For the text-containing cell, return its midpoint in [X, Y] coordinate format. 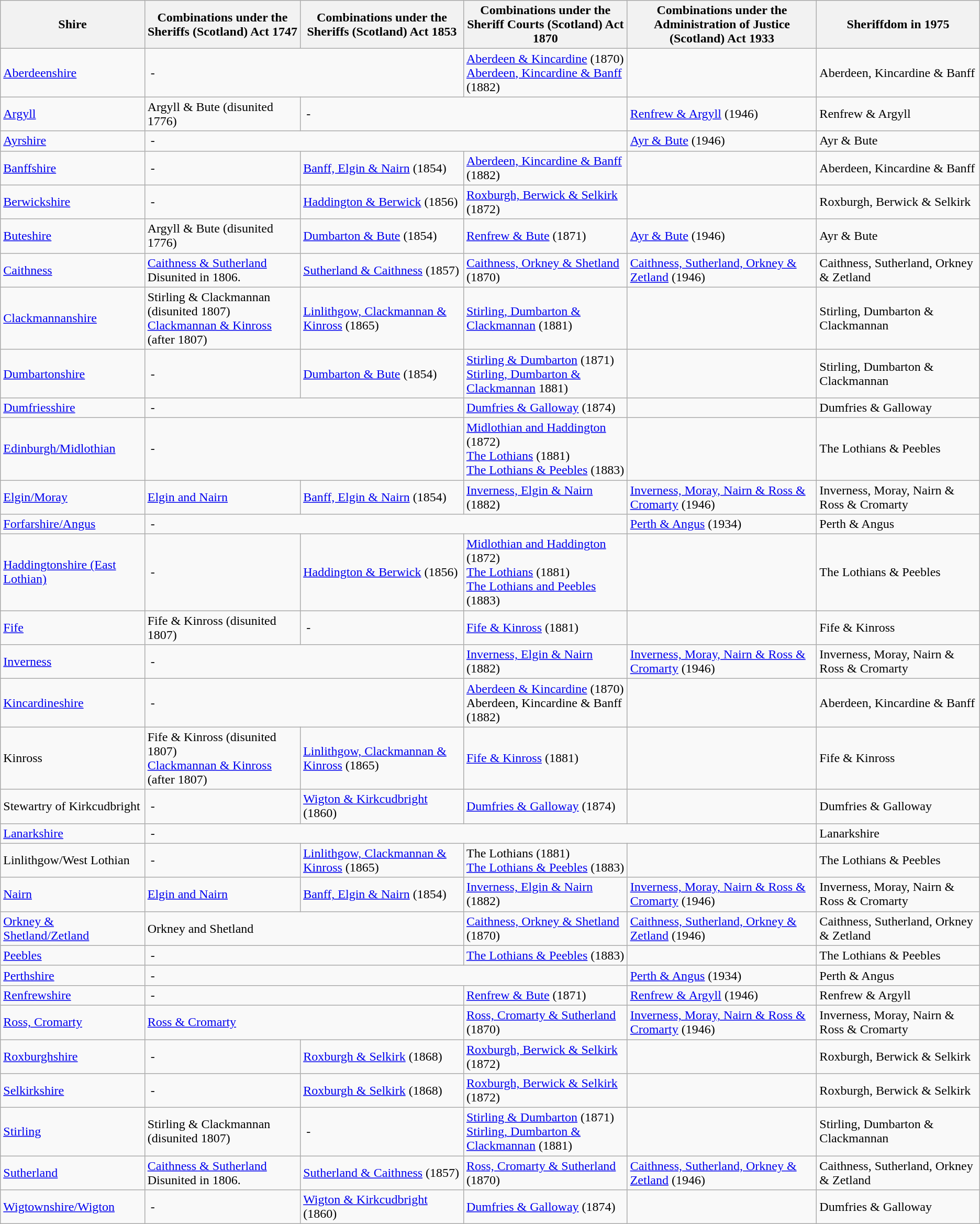
Edinburgh/Midlothian [72, 448]
Stirling & Dumbarton (1871)Stirling, Dumbarton & Clackmannan (1881) [545, 1132]
Roxburghshire [72, 1056]
Forfarshire/Angus [72, 524]
Caithness [72, 270]
Midlothian and Haddington (1872)The Lothians (1881)The Lothians & Peebles (1883) [545, 448]
Stirling [72, 1132]
Dumfriesshire [72, 407]
Fife [72, 627]
Haddingtonshire (East Lothian) [72, 572]
Peebles [72, 955]
Stirling & Clackmannan (disunited 1807) [222, 1132]
The Lothians (1881)The Lothians & Peebles (1883) [545, 860]
Fife & Kinross (disunited 1807)Clackmannan & Kinross (after 1807) [222, 758]
Combinations under theAdministration of Justice (Scotland) Act 1933 [722, 25]
Wigtownshire/Wigton [72, 1207]
Selkirkshire [72, 1090]
The Lothians & Peebles (1883) [545, 955]
Stirling, Dumbarton & Clackmannan (1881) [545, 318]
Berwickshire [72, 202]
Buteshire [72, 236]
Fife & Kinross (disunited 1807) [222, 627]
Aberdeen & Kincardine (1870) Aberdeen, Kincardine & Banff (1882) [545, 703]
Inverness [72, 662]
Renfrewshire [72, 995]
Kinross [72, 758]
Sheriffdom in 1975 [898, 25]
Clackmannanshire [72, 318]
Stewartry of Kirkcudbright [72, 807]
Nairn [72, 895]
Banffshire [72, 168]
Linlithgow/West Lothian [72, 860]
Combinations under theSheriff Courts (Scotland) Act 1870 [545, 25]
Argyll [72, 114]
Ross & Cromarty [304, 1022]
Ayrshire [72, 141]
Sutherland [72, 1173]
Combinations under theSheriffs (Scotland) Act 1747 [222, 25]
Kincardineshire [72, 703]
Aberdeen & Kincardine (1870)Aberdeen, Kincardine & Banff (1882) [545, 73]
Elgin/Moray [72, 497]
Orkney and Shetland [304, 928]
Midlothian and Haddington (1872)The Lothians (1881)The Lothians and Peebles (1883) [545, 572]
Perthshire [72, 975]
Aberdeen, Kincardine & Banff (1882) [545, 168]
Stirling & Clackmannan (disunited 1807)Clackmannan & Kinross (after 1807) [222, 318]
Combinations under theSheriffs (Scotland) Act 1853 [382, 25]
Shire [72, 25]
Dumbartonshire [72, 373]
Stirling & Dumbarton (1871)Stirling, Dumbarton & Clackmannan 1881) [545, 373]
Aberdeenshire [72, 73]
Ross, Cromarty [72, 1022]
Orkney & Shetland/Zetland [72, 928]
